Identify which cell holds the provided text, then report its (x, y) central coordinate. 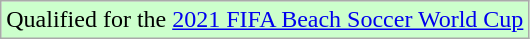
Qualified for the 2021 FIFA Beach Soccer World Cup (265, 20)
